Identify which cell holds the provided text, then report its [x, y] central coordinate. 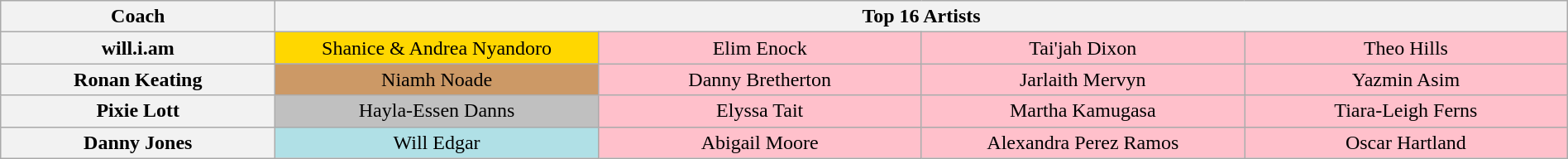
Hayla-Essen Danns [437, 111]
Shanice & Andrea Nyandoro [437, 48]
Will Edgar [437, 142]
Ronan Keating [138, 79]
Yazmin Asim [1406, 79]
Elyssa Tait [759, 111]
Theo Hills [1406, 48]
Tai'jah Dixon [1083, 48]
Danny Bretherton [759, 79]
will.i.am [138, 48]
Jarlaith Mervyn [1083, 79]
Pixie Lott [138, 111]
Coach [138, 17]
Danny Jones [138, 142]
Elim Enock [759, 48]
Tiara-Leigh Ferns [1406, 111]
Top 16 Artists [921, 17]
Niamh Noade [437, 79]
Oscar Hartland [1406, 142]
Abigail Moore [759, 142]
Martha Kamugasa [1083, 111]
Alexandra Perez Ramos [1083, 142]
